Extract the (X, Y) coordinate from the center of the cell holding the provided text.  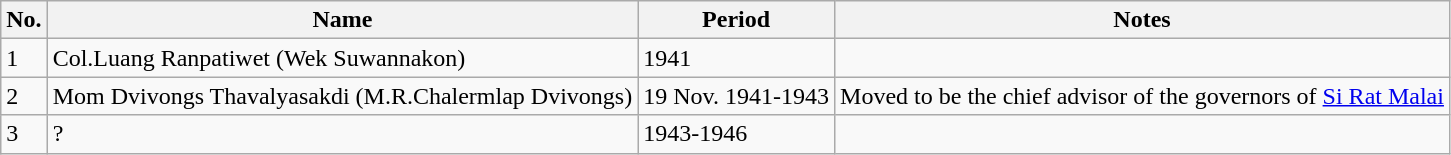
1943-1946 (736, 134)
? (342, 134)
Moved to be the chief advisor of the governors of Si Rat Malai (1142, 96)
3 (24, 134)
No. (24, 20)
1941 (736, 58)
Col.Luang Ranpatiwet (Wek Suwannakon) (342, 58)
1 (24, 58)
Period (736, 20)
Notes (1142, 20)
19 Nov. 1941-1943 (736, 96)
Name (342, 20)
2 (24, 96)
Mom Dvivongs Thavalyasakdi (M.R.Chalermlap Dvivongs) (342, 96)
